Return the (x, y) coordinate for the center point of the cell that contains the specified text.  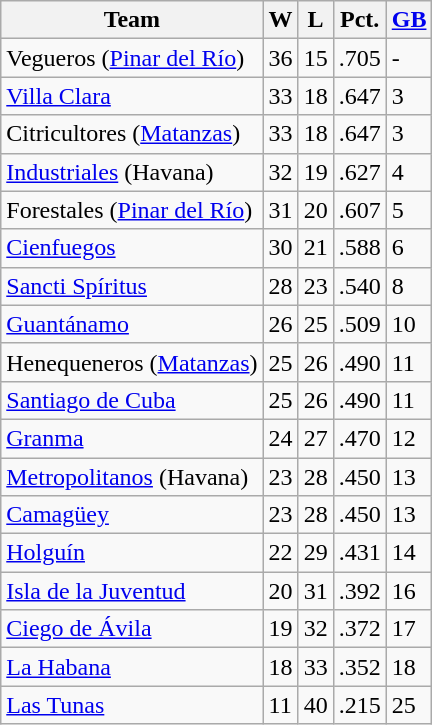
.627 (360, 172)
.352 (360, 667)
17 (409, 629)
Forestales (Pinar del Río) (132, 210)
Las Tunas (132, 705)
12 (409, 438)
8 (409, 286)
.215 (360, 705)
.372 (360, 629)
10 (409, 324)
Industriales (Havana) (132, 172)
La Habana (132, 667)
Villa Clara (132, 96)
22 (280, 553)
.588 (360, 248)
.509 (360, 324)
L (316, 20)
Guantánamo (132, 324)
Camagüey (132, 515)
6 (409, 248)
Citricultores (Matanzas) (132, 134)
Pct. (360, 20)
Team (132, 20)
Metropolitanos (Havana) (132, 477)
.540 (360, 286)
16 (409, 591)
Ciego de Ávila (132, 629)
.607 (360, 210)
.705 (360, 58)
14 (409, 553)
21 (316, 248)
30 (280, 248)
Holguín (132, 553)
27 (316, 438)
GB (409, 20)
29 (316, 553)
.470 (360, 438)
5 (409, 210)
.431 (360, 553)
Henequeneros (Matanzas) (132, 362)
4 (409, 172)
W (280, 20)
Sancti Spíritus (132, 286)
24 (280, 438)
Granma (132, 438)
- (409, 58)
Vegueros (Pinar del Río) (132, 58)
40 (316, 705)
.392 (360, 591)
Santiago de Cuba (132, 400)
15 (316, 58)
36 (280, 58)
Cienfuegos (132, 248)
Isla de la Juventud (132, 591)
